Scan for the cell matching the given text and deliver its (x, y) coordinate at center. 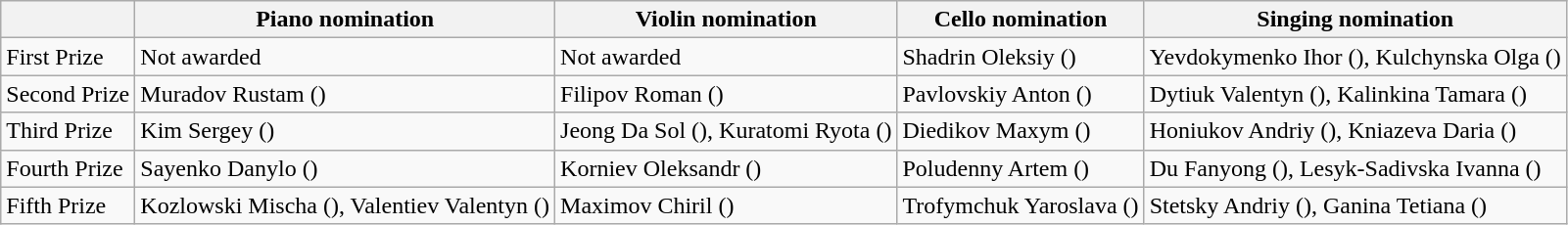
Stetsky Andriy (), Ganina Tetiana () (1355, 205)
First Prize (69, 57)
Third Prize (69, 131)
Kim Sergey () (345, 131)
Second Prize (69, 94)
Maximov Chiril () (727, 205)
Fourth Prize (69, 168)
Dytiuk Valentyn (), Kalinkina Tamara () (1355, 94)
Pavlovskiy Anton () (1021, 94)
Kozlowski Mischa (), Valentiev Valentyn () (345, 205)
Violin nomination (727, 20)
Muradov Rustam () (345, 94)
Yevdokymenko Ihor (), Kulchynska Olga () (1355, 57)
Filipov Roman () (727, 94)
Jeong Da Sol (), Kuratomi Ryota () (727, 131)
Shadrin Oleksiy () (1021, 57)
Piano nomination (345, 20)
Sayenko Danylo () (345, 168)
Du Fanyong (), Lesyk-Sadivska Ivanna () (1355, 168)
Cello nomination (1021, 20)
Korniev Oleksandr () (727, 168)
Fifth Prize (69, 205)
Trofymchuk Yaroslava () (1021, 205)
Singing nomination (1355, 20)
Honiukov Andriy (), Kniazeva Daria () (1355, 131)
Poludenny Artem () (1021, 168)
Diedikov Maxym () (1021, 131)
